From the cell containing the given text, extract its center point as [X, Y] coordinate. 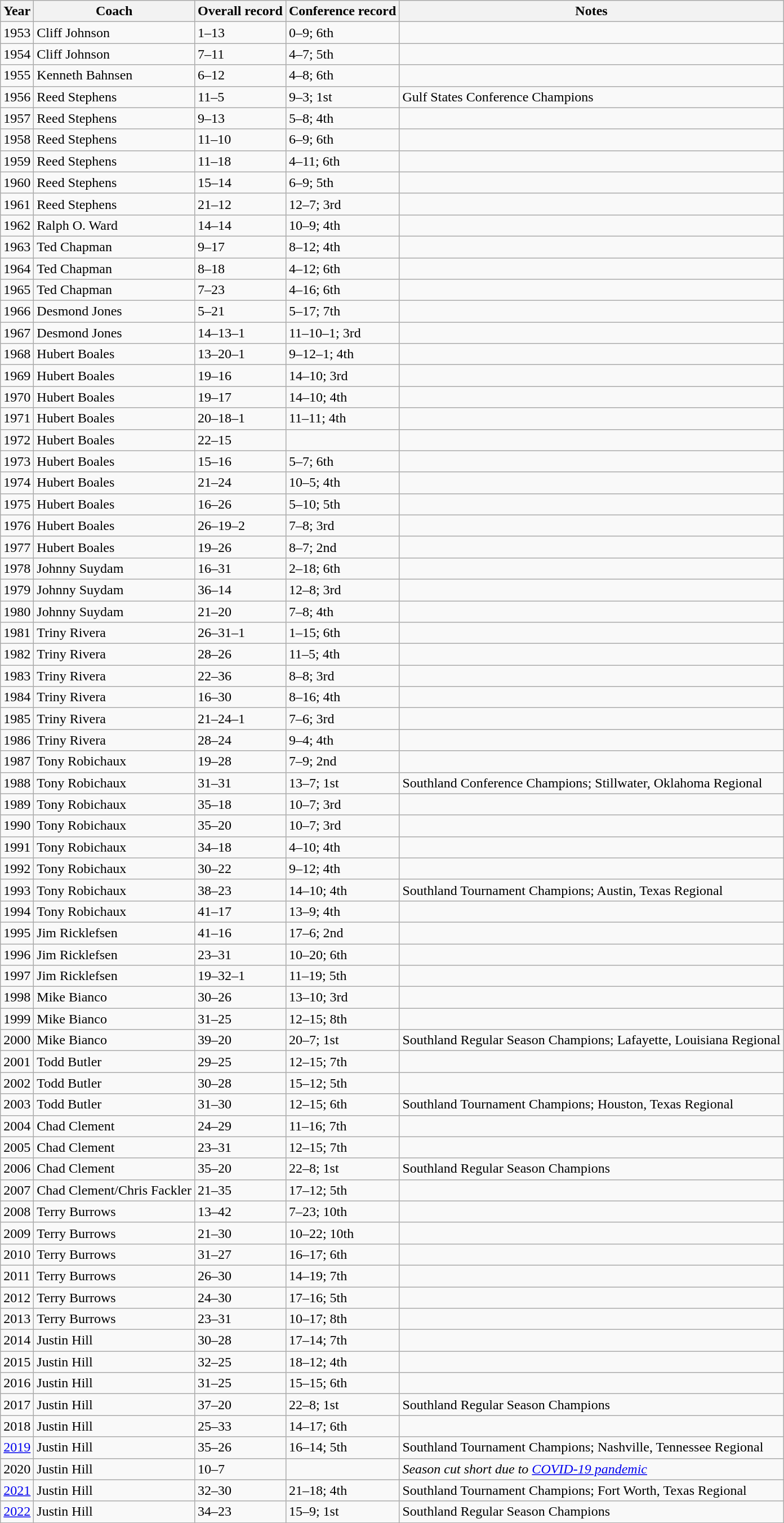
1–13 [240, 33]
1998 [17, 997]
13–20–1 [240, 354]
2002 [17, 1083]
14–14 [240, 225]
19–32–1 [240, 976]
10–5; 4th [342, 483]
Notes [591, 11]
34–23 [240, 1512]
5–8; 4th [342, 118]
4–11; 6th [342, 161]
1993 [17, 890]
1977 [17, 547]
38–23 [240, 890]
19–17 [240, 397]
10–9; 4th [342, 225]
2–18; 6th [342, 568]
2020 [17, 1469]
2019 [17, 1448]
14–19; 7th [342, 1276]
13–42 [240, 1212]
15–16 [240, 461]
11–10–1; 3rd [342, 333]
Coach [114, 11]
1965 [17, 290]
13–9; 4th [342, 911]
1992 [17, 869]
7–6; 3rd [342, 719]
Season cut short due to COVID-19 pandemic [591, 1469]
1987 [17, 761]
4–12; 6th [342, 269]
0–9; 6th [342, 33]
5–10; 5th [342, 504]
1980 [17, 611]
Southland Tournament Champions; Fort Worth, Texas Regional [591, 1490]
Chad Clement/Chris Fackler [114, 1190]
16–14; 5th [342, 1448]
5–17; 7th [342, 311]
Southland Tournament Champions; Nashville, Tennessee Regional [591, 1448]
9–12; 4th [342, 869]
12–7; 3rd [342, 204]
4–7; 5th [342, 54]
6–9; 5th [342, 182]
1989 [17, 804]
7–8; 3rd [342, 526]
15–14 [240, 182]
2015 [17, 1362]
Kenneth Bahnsen [114, 75]
26–30 [240, 1276]
10–7 [240, 1469]
1973 [17, 461]
1971 [17, 418]
1967 [17, 333]
1956 [17, 97]
1981 [17, 633]
11–5; 4th [342, 654]
1984 [17, 697]
30–26 [240, 997]
21–18; 4th [342, 1490]
2021 [17, 1490]
11–11; 4th [342, 418]
6–12 [240, 75]
7–9; 2nd [342, 761]
9–13 [240, 118]
1968 [17, 354]
5–7; 6th [342, 461]
41–16 [240, 933]
36–14 [240, 590]
17–12; 5th [342, 1190]
39–20 [240, 1040]
2022 [17, 1512]
20–18–1 [240, 418]
26–19–2 [240, 526]
35–26 [240, 1448]
1990 [17, 826]
7–11 [240, 54]
1997 [17, 976]
Southland Tournament Champions; Houston, Texas Regional [591, 1105]
22–36 [240, 676]
13–10; 3rd [342, 997]
5–21 [240, 311]
14–13–1 [240, 333]
8–16; 4th [342, 697]
31–31 [240, 783]
1996 [17, 955]
7–23 [240, 290]
1–15; 6th [342, 633]
1961 [17, 204]
1969 [17, 376]
4–8; 6th [342, 75]
8–12; 4th [342, 247]
28–26 [240, 654]
1975 [17, 504]
2014 [17, 1341]
2003 [17, 1105]
26–31–1 [240, 633]
2012 [17, 1297]
1962 [17, 225]
4–10; 4th [342, 847]
9–3; 1st [342, 97]
21–24–1 [240, 719]
1959 [17, 161]
Gulf States Conference Champions [591, 97]
28–24 [240, 740]
1982 [17, 654]
1958 [17, 140]
32–30 [240, 1490]
37–20 [240, 1405]
7–8; 4th [342, 611]
20–7; 1st [342, 1040]
1986 [17, 740]
1999 [17, 1019]
2016 [17, 1383]
1972 [17, 440]
15–9; 1st [342, 1512]
16–26 [240, 504]
2000 [17, 1040]
Year [17, 11]
8–18 [240, 269]
Southland Conference Champions; Stillwater, Oklahoma Regional [591, 783]
16–30 [240, 697]
1957 [17, 118]
17–14; 7th [342, 1341]
25–33 [240, 1426]
8–8; 3rd [342, 676]
41–17 [240, 911]
17–6; 2nd [342, 933]
31–30 [240, 1105]
19–16 [240, 376]
1988 [17, 783]
1970 [17, 397]
19–28 [240, 761]
19–26 [240, 547]
16–17; 6th [342, 1254]
2018 [17, 1426]
2004 [17, 1126]
1983 [17, 676]
9–4; 4th [342, 740]
1991 [17, 847]
2013 [17, 1319]
1966 [17, 311]
10–22; 10th [342, 1233]
1963 [17, 247]
2001 [17, 1062]
32–25 [240, 1362]
Conference record [342, 11]
2008 [17, 1212]
16–31 [240, 568]
Southland Regular Season Champions; Lafayette, Louisiana Regional [591, 1040]
12–8; 3rd [342, 590]
8–7; 2nd [342, 547]
1954 [17, 54]
2010 [17, 1254]
35–18 [240, 804]
21–12 [240, 204]
1978 [17, 568]
24–29 [240, 1126]
21–30 [240, 1233]
10–17; 8th [342, 1319]
21–24 [240, 483]
15–12; 5th [342, 1083]
21–35 [240, 1190]
11–10 [240, 140]
12–15; 6th [342, 1105]
29–25 [240, 1062]
14–10; 3rd [342, 376]
1979 [17, 590]
31–27 [240, 1254]
13–7; 1st [342, 783]
34–18 [240, 847]
6–9; 6th [342, 140]
1960 [17, 182]
1994 [17, 911]
11–18 [240, 161]
2011 [17, 1276]
11–16; 7th [342, 1126]
1955 [17, 75]
10–20; 6th [342, 955]
2009 [17, 1233]
2007 [17, 1190]
1974 [17, 483]
Southland Tournament Champions; Austin, Texas Regional [591, 890]
2017 [17, 1405]
17–16; 5th [342, 1297]
1995 [17, 933]
14–17; 6th [342, 1426]
2005 [17, 1147]
1964 [17, 269]
7–23; 10th [342, 1212]
9–17 [240, 247]
24–30 [240, 1297]
11–19; 5th [342, 976]
12–15; 8th [342, 1019]
22–15 [240, 440]
30–22 [240, 869]
21–20 [240, 611]
11–5 [240, 97]
4–16; 6th [342, 290]
2006 [17, 1169]
1953 [17, 33]
9–12–1; 4th [342, 354]
Overall record [240, 11]
1976 [17, 526]
Ralph O. Ward [114, 225]
18–12; 4th [342, 1362]
1985 [17, 719]
15–15; 6th [342, 1383]
